Extract the (x, y) coordinate from the center of the cell holding the provided text.  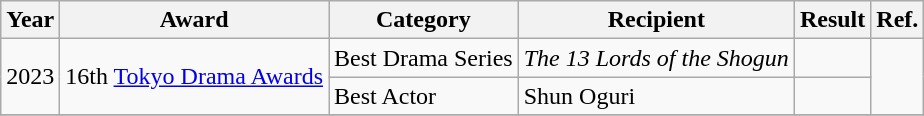
The 13 Lords of the Shogun (656, 58)
16th Tokyo Drama Awards (194, 77)
Year (30, 20)
2023 (30, 77)
Category (424, 20)
Best Actor (424, 96)
Shun Oguri (656, 96)
Ref. (898, 20)
Result (832, 20)
Best Drama Series (424, 58)
Award (194, 20)
Recipient (656, 20)
